Search for the cell housing the specified text and yield its (x, y) center coordinate. 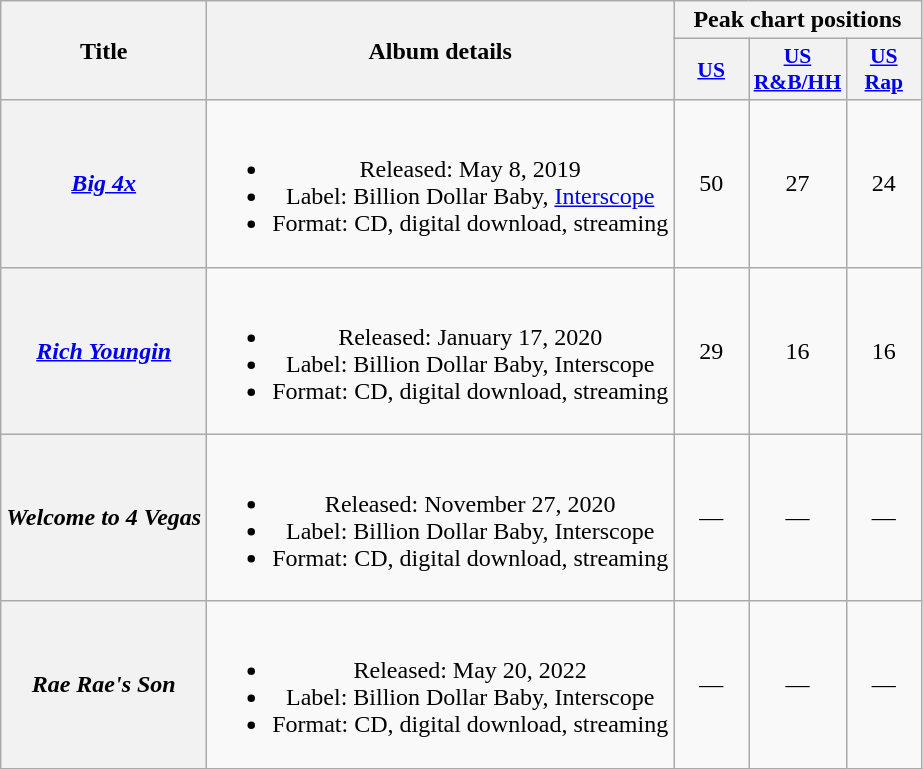
Big 4x (104, 184)
Rae Rae's Son (104, 684)
50 (712, 184)
Released: January 17, 2020Label: Billion Dollar Baby, InterscopeFormat: CD, digital download, streaming (440, 350)
29 (712, 350)
Rich Youngin (104, 350)
Welcome to 4 Vegas (104, 518)
Released: May 20, 2022Label: Billion Dollar Baby, InterscopeFormat: CD, digital download, streaming (440, 684)
27 (798, 184)
USRap (884, 70)
Title (104, 50)
24 (884, 184)
Released: May 8, 2019Label: Billion Dollar Baby, InterscopeFormat: CD, digital download, streaming (440, 184)
Album details (440, 50)
USR&B/HH (798, 70)
Peak chart positions (798, 20)
US (712, 70)
Released: November 27, 2020Label: Billion Dollar Baby, InterscopeFormat: CD, digital download, streaming (440, 518)
